Scan for the cell matching the given text and deliver its (x, y) coordinate at center. 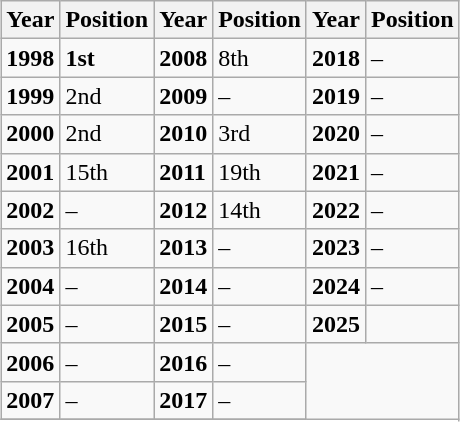
2003 (30, 248)
2005 (30, 324)
2010 (184, 134)
1999 (30, 96)
8th (260, 58)
2000 (30, 134)
2009 (184, 96)
2008 (184, 58)
2025 (336, 324)
2024 (336, 286)
2019 (336, 96)
2001 (30, 172)
2015 (184, 324)
3rd (260, 134)
2021 (336, 172)
2016 (184, 362)
15th (107, 172)
2002 (30, 210)
2013 (184, 248)
2018 (336, 58)
2012 (184, 210)
2006 (30, 362)
19th (260, 172)
2004 (30, 286)
2023 (336, 248)
2014 (184, 286)
2020 (336, 134)
2017 (184, 400)
14th (260, 210)
2022 (336, 210)
1998 (30, 58)
16th (107, 248)
2007 (30, 400)
2011 (184, 172)
1st (107, 58)
